Return the [x, y] coordinate for the center point of the cell that contains the specified text.  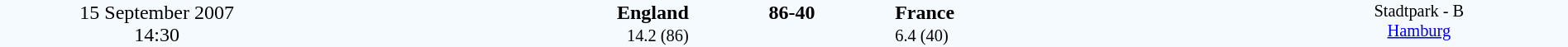
14.2 (86) [501, 36]
France [1082, 12]
15 September 200714:30 [157, 23]
86-40 [791, 12]
Stadtpark - B Hamburg [1419, 23]
6.4 (40) [1082, 36]
England [501, 12]
